For the text-containing cell, return its midpoint in (x, y) coordinate format. 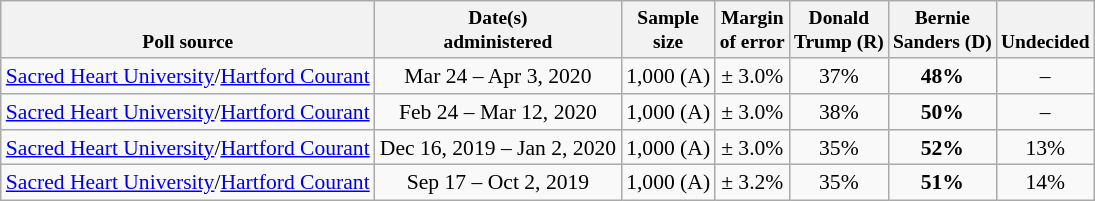
51% (942, 183)
Sep 17 – Oct 2, 2019 (498, 183)
Poll source (188, 30)
Dec 16, 2019 – Jan 2, 2020 (498, 148)
52% (942, 148)
Feb 24 – Mar 12, 2020 (498, 112)
13% (1045, 148)
Date(s)administered (498, 30)
37% (838, 76)
Mar 24 – Apr 3, 2020 (498, 76)
38% (838, 112)
Samplesize (668, 30)
Undecided (1045, 30)
DonaldTrump (R) (838, 30)
48% (942, 76)
Marginof error (752, 30)
BernieSanders (D) (942, 30)
50% (942, 112)
± 3.2% (752, 183)
14% (1045, 183)
